Locate the cell with the specified text and output its (x, y) center coordinate. 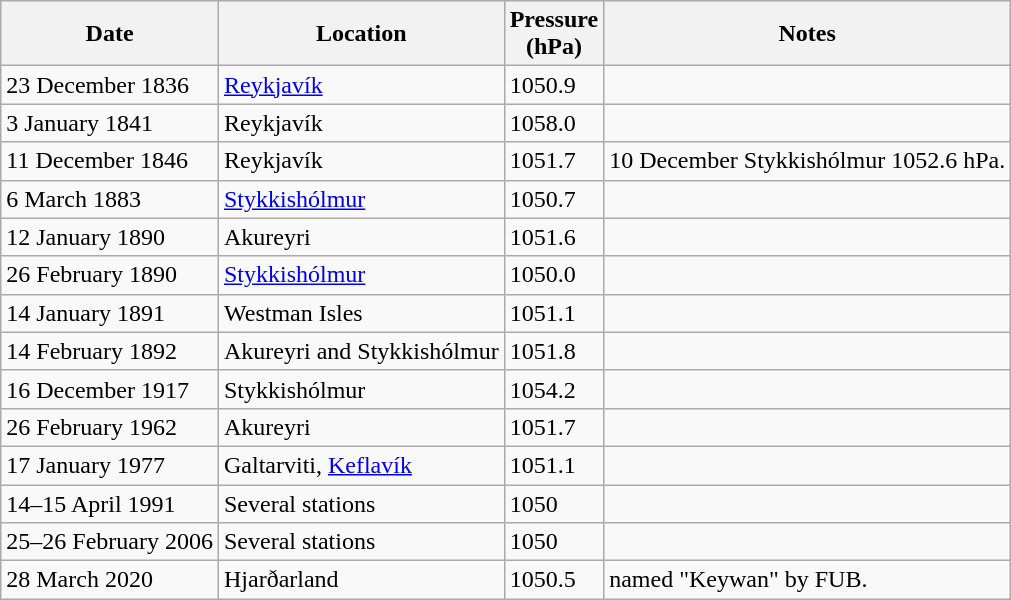
14 January 1891 (110, 313)
Akureyri and Stykkishólmur (361, 351)
26 February 1962 (110, 427)
Location (361, 34)
Date (110, 34)
11 December 1846 (110, 161)
6 March 1883 (110, 199)
1058.0 (554, 123)
Westman Isles (361, 313)
16 December 1917 (110, 389)
12 January 1890 (110, 237)
26 February 1890 (110, 275)
Pressure(hPa) (554, 34)
17 January 1977 (110, 465)
1051.8 (554, 351)
10 December Stykkishólmur 1052.6 hPa. (808, 161)
28 March 2020 (110, 580)
Galtarviti, Keflavík (361, 465)
1054.2 (554, 389)
1050.7 (554, 199)
1050.9 (554, 85)
14 February 1892 (110, 351)
Hjarðarland (361, 580)
named "Keywan" by FUB. (808, 580)
14–15 April 1991 (110, 503)
1050.0 (554, 275)
25–26 February 2006 (110, 542)
Notes (808, 34)
23 December 1836 (110, 85)
1050.5 (554, 580)
3 January 1841 (110, 123)
1051.6 (554, 237)
